For the text-containing cell, return its midpoint in (X, Y) coordinate format. 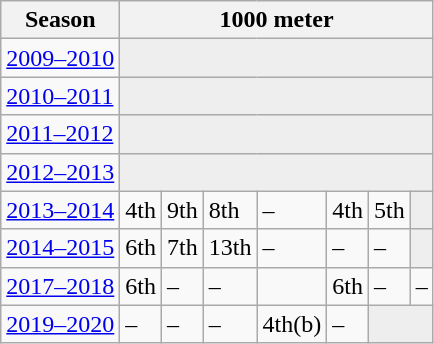
13th (230, 248)
2012–2013 (60, 172)
2009–2010 (60, 58)
8th (230, 210)
2014–2015 (60, 248)
2010–2011 (60, 96)
9th (183, 210)
Season (60, 20)
2019–2020 (60, 324)
4th(b) (292, 324)
2013–2014 (60, 210)
2011–2012 (60, 134)
7th (183, 248)
2017–2018 (60, 286)
1000 meter (277, 20)
5th (390, 210)
